Return the [x, y] coordinate for the center point of the cell that contains the specified text.  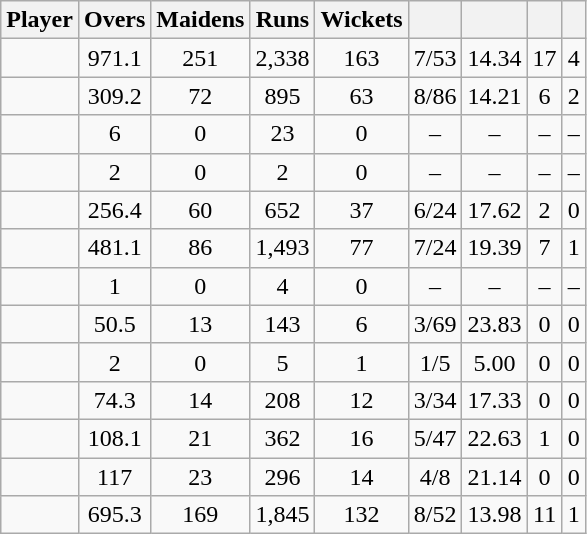
5 [282, 362]
37 [362, 210]
17.33 [494, 400]
Overs [114, 20]
3/69 [435, 324]
362 [282, 438]
Maidens [200, 20]
652 [282, 210]
132 [362, 515]
21 [200, 438]
971.1 [114, 58]
13 [200, 324]
895 [282, 96]
23.83 [494, 324]
296 [282, 477]
17.62 [494, 210]
3/34 [435, 400]
208 [282, 400]
22.63 [494, 438]
77 [362, 248]
14.34 [494, 58]
19.39 [494, 248]
309.2 [114, 96]
5.00 [494, 362]
117 [114, 477]
17 [544, 58]
8/86 [435, 96]
251 [200, 58]
Player [40, 20]
143 [282, 324]
86 [200, 248]
481.1 [114, 248]
8/52 [435, 515]
2,338 [282, 58]
50.5 [114, 324]
5/47 [435, 438]
7 [544, 248]
Wickets [362, 20]
6/24 [435, 210]
695.3 [114, 515]
1,493 [282, 248]
7/24 [435, 248]
16 [362, 438]
11 [544, 515]
169 [200, 515]
63 [362, 96]
Runs [282, 20]
1/5 [435, 362]
4/8 [435, 477]
21.14 [494, 477]
13.98 [494, 515]
60 [200, 210]
74.3 [114, 400]
256.4 [114, 210]
108.1 [114, 438]
12 [362, 400]
72 [200, 96]
1,845 [282, 515]
7/53 [435, 58]
14.21 [494, 96]
163 [362, 58]
